Detect which cell encompasses the target text, then output its (x, y) center coordinate. 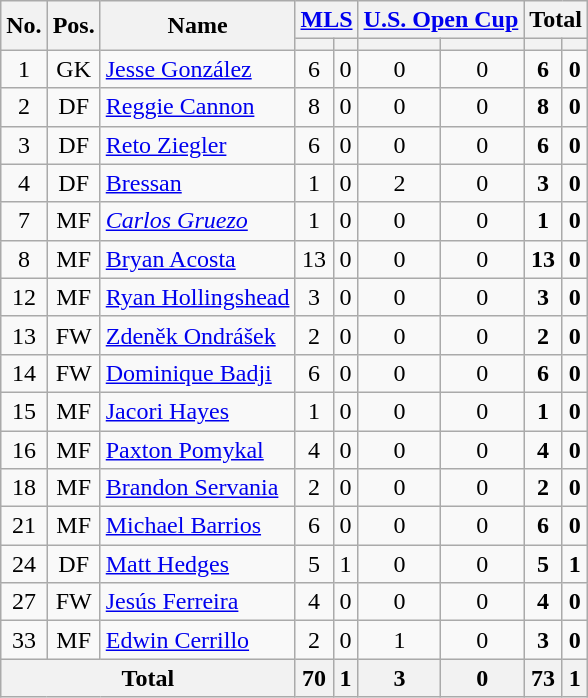
16 (24, 449)
GK (74, 69)
Bressan (198, 183)
73 (543, 678)
Jesús Ferreira (198, 602)
Zdeněk Ondrášek (198, 335)
12 (24, 297)
Michael Barrios (198, 526)
18 (24, 488)
Pos. (74, 26)
U.S. Open Cup (441, 20)
Matt Hedges (198, 564)
Dominique Badji (198, 373)
Reggie Cannon (198, 107)
27 (24, 602)
33 (24, 640)
Paxton Pomykal (198, 449)
24 (24, 564)
Carlos Gruezo (198, 221)
MLS (326, 20)
Jacori Hayes (198, 411)
7 (24, 221)
Bryan Acosta (198, 259)
Ryan Hollingshead (198, 297)
70 (314, 678)
15 (24, 411)
Reto Ziegler (198, 145)
21 (24, 526)
14 (24, 373)
Jesse González (198, 69)
Edwin Cerrillo (198, 640)
Brandon Servania (198, 488)
No. (24, 26)
Name (198, 26)
